Identify which cell holds the provided text, then report its (x, y) central coordinate. 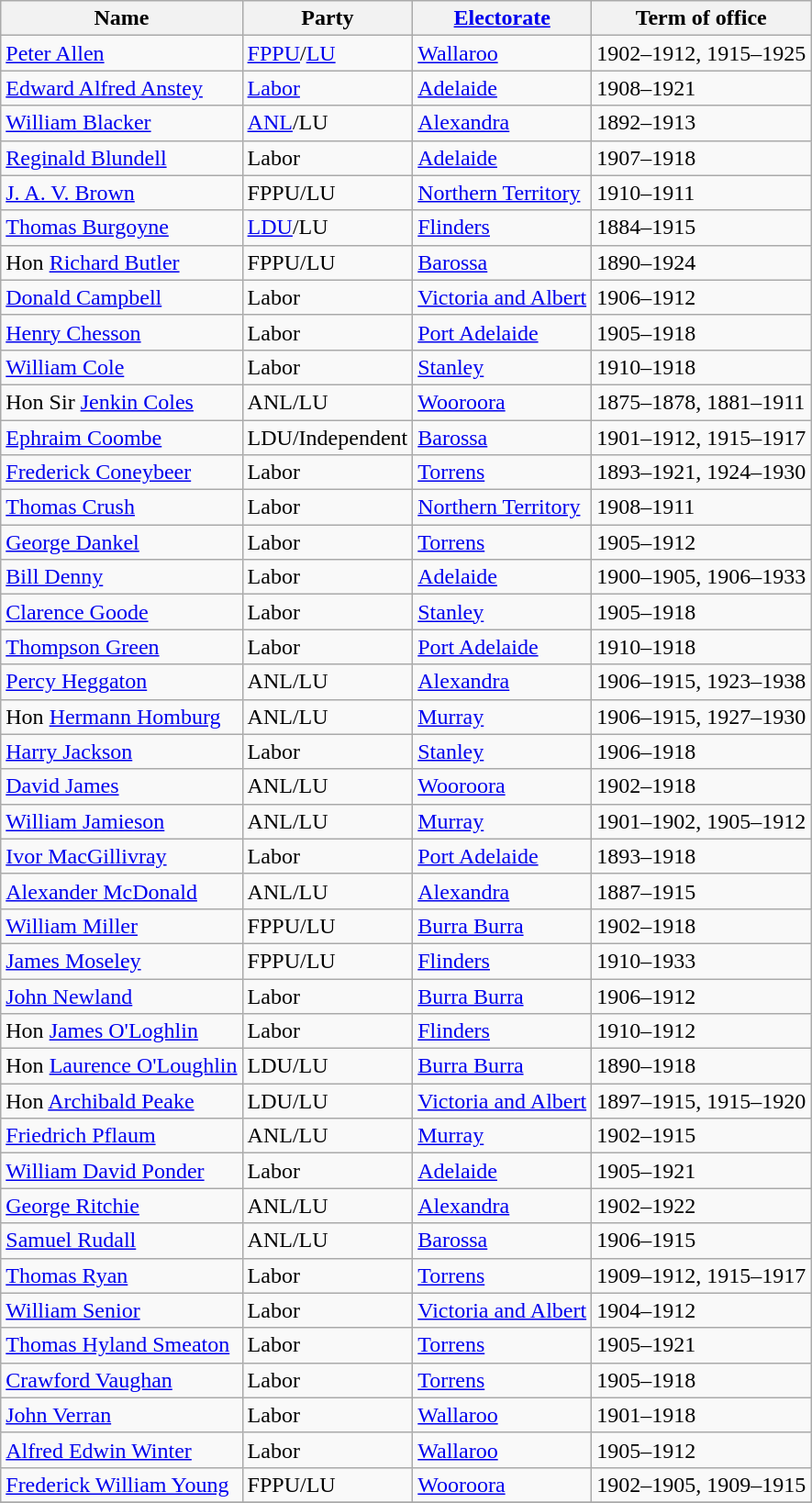
1908–1921 (701, 88)
Ephraim Coombe (121, 438)
1901–1912, 1915–1917 (701, 438)
1902–1922 (701, 1206)
1887–1915 (701, 891)
1909–1912, 1915–1917 (701, 1275)
Thomas Ryan (121, 1275)
1901–1918 (701, 1415)
1902–1915 (701, 1136)
Bill Denny (121, 577)
LDU/Independent (328, 438)
Peter Allen (121, 53)
John Verran (121, 1415)
Alexander McDonald (121, 891)
1884–1915 (701, 228)
William Senior (121, 1310)
1893–1921, 1924–1930 (701, 473)
1906–1915 (701, 1241)
Party (328, 18)
1875–1878, 1881–1911 (701, 402)
Hon Archibald Peake (121, 1101)
1897–1915, 1915–1920 (701, 1101)
1910–1933 (701, 961)
Friedrich Pflaum (121, 1136)
Thomas Hyland Smeaton (121, 1345)
1908–1911 (701, 507)
J. A. V. Brown (121, 193)
Henry Chesson (121, 332)
Harry Jackson (121, 751)
1902–1905, 1909–1915 (701, 1485)
1902–1912, 1915–1925 (701, 53)
William David Ponder (121, 1171)
1910–1911 (701, 193)
Electorate (503, 18)
Thomas Crush (121, 507)
1907–1918 (701, 158)
Thompson Green (121, 647)
James Moseley (121, 961)
Reginald Blundell (121, 158)
John Newland (121, 996)
1904–1912 (701, 1310)
1910–1912 (701, 1031)
Frederick William Young (121, 1485)
William Cole (121, 367)
Clarence Goode (121, 612)
Donald Campbell (121, 297)
1901–1902, 1905–1912 (701, 821)
David James (121, 786)
Thomas Burgoyne (121, 228)
Term of office (701, 18)
Hon Laurence O'Loughlin (121, 1066)
Alfred Edwin Winter (121, 1450)
George Ritchie (121, 1206)
Ivor MacGillivray (121, 856)
1900–1905, 1906–1933 (701, 577)
William Blacker (121, 123)
William Miller (121, 926)
Frederick Coneybeer (121, 473)
1906–1915, 1923–1938 (701, 682)
1892–1913 (701, 123)
Crawford Vaughan (121, 1380)
Hon Richard Butler (121, 262)
George Dankel (121, 542)
Percy Heggaton (121, 682)
1890–1918 (701, 1066)
1906–1915, 1927–1930 (701, 717)
Hon Hermann Homburg (121, 717)
Name (121, 18)
Edward Alfred Anstey (121, 88)
Hon James O'Loghlin (121, 1031)
1893–1918 (701, 856)
William Jamieson (121, 821)
Samuel Rudall (121, 1241)
1906–1918 (701, 751)
1890–1924 (701, 262)
Hon Sir Jenkin Coles (121, 402)
